Return (x, y) of the center of cell containing provided text 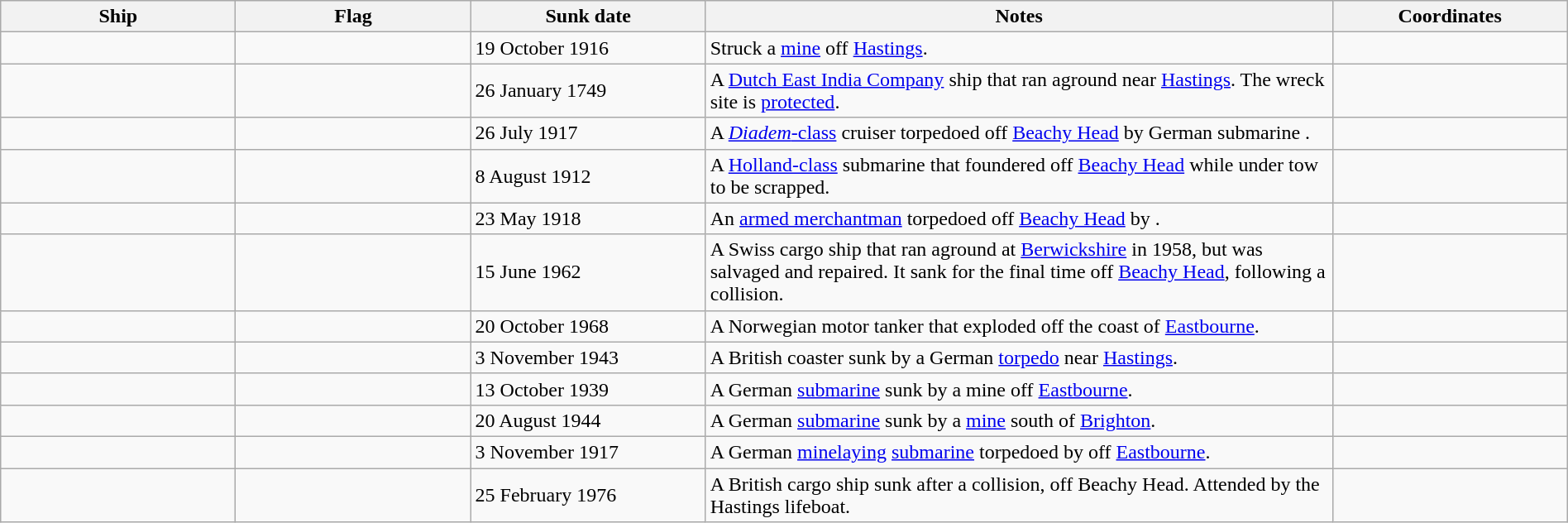
A German submarine sunk by a mine off Eastbourne. (1019, 389)
8 August 1912 (588, 175)
A Norwegian motor tanker that exploded off the coast of Eastbourne. (1019, 326)
3 November 1943 (588, 357)
Notes (1019, 17)
15 June 1962 (588, 272)
20 August 1944 (588, 420)
A British coaster sunk by a German torpedo near Hastings. (1019, 357)
26 July 1917 (588, 133)
A British cargo ship sunk after a collision, off Beachy Head. Attended by the Hastings lifeboat. (1019, 495)
25 February 1976 (588, 495)
3 November 1917 (588, 452)
Sunk date (588, 17)
A German submarine sunk by a mine south of Brighton. (1019, 420)
A Holland-class submarine that foundered off Beachy Head while under tow to be scrapped. (1019, 175)
Flag (353, 17)
A German minelaying submarine torpedoed by off Eastbourne. (1019, 452)
26 January 1749 (588, 91)
A Diadem-class cruiser torpedoed off Beachy Head by German submarine . (1019, 133)
20 October 1968 (588, 326)
19 October 1916 (588, 48)
Struck a mine off Hastings. (1019, 48)
13 October 1939 (588, 389)
An armed merchantman torpedoed off Beachy Head by . (1019, 218)
Coordinates (1450, 17)
23 May 1918 (588, 218)
A Dutch East India Company ship that ran aground near Hastings. The wreck site is protected. (1019, 91)
Ship (118, 17)
